From the cell containing the given text, extract its center point as (X, Y) coordinate. 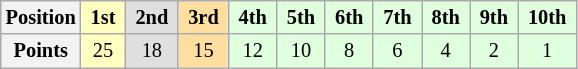
8th (446, 17)
15 (203, 51)
9th (494, 17)
25 (104, 51)
1 (547, 51)
Position (41, 17)
4th (253, 17)
12 (253, 51)
6th (349, 17)
4 (446, 51)
3rd (203, 17)
2 (494, 51)
7th (397, 17)
18 (152, 51)
2nd (152, 17)
10 (301, 51)
6 (397, 51)
1st (104, 17)
Points (41, 51)
10th (547, 17)
8 (349, 51)
5th (301, 17)
